Search for the cell housing the specified text and yield its [X, Y] center coordinate. 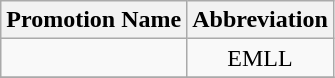
Promotion Name [94, 20]
Abbreviation [260, 20]
EMLL [260, 58]
